Find where the given text appears and provide that cell's center as [X, Y] coordinate. 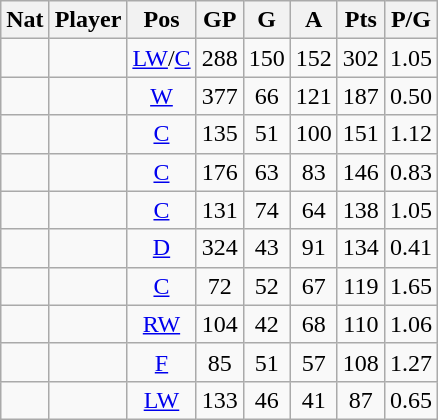
Player [88, 20]
A [314, 20]
377 [220, 96]
43 [266, 248]
D [162, 248]
1.27 [410, 362]
121 [314, 96]
1.65 [410, 286]
52 [266, 286]
85 [220, 362]
187 [360, 96]
G [266, 20]
1.12 [410, 134]
66 [266, 96]
68 [314, 324]
302 [360, 58]
108 [360, 362]
135 [220, 134]
46 [266, 400]
119 [360, 286]
1.06 [410, 324]
110 [360, 324]
288 [220, 58]
176 [220, 172]
Pts [360, 20]
104 [220, 324]
151 [360, 134]
0.83 [410, 172]
138 [360, 210]
133 [220, 400]
W [162, 96]
64 [314, 210]
Nat [25, 20]
41 [314, 400]
72 [220, 286]
152 [314, 58]
42 [266, 324]
0.41 [410, 248]
63 [266, 172]
87 [360, 400]
Pos [162, 20]
LW/C [162, 58]
57 [314, 362]
LW [162, 400]
74 [266, 210]
67 [314, 286]
0.65 [410, 400]
146 [360, 172]
P/G [410, 20]
91 [314, 248]
RW [162, 324]
0.50 [410, 96]
F [162, 362]
134 [360, 248]
GP [220, 20]
100 [314, 134]
324 [220, 248]
150 [266, 58]
83 [314, 172]
131 [220, 210]
